Output the (X, Y) coordinate of the center of the cell containing the given text.  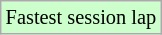
Fastest session lap (81, 17)
